Pinpoint the cell where the given text exists, returning its (x, y) midpoint coordinate. 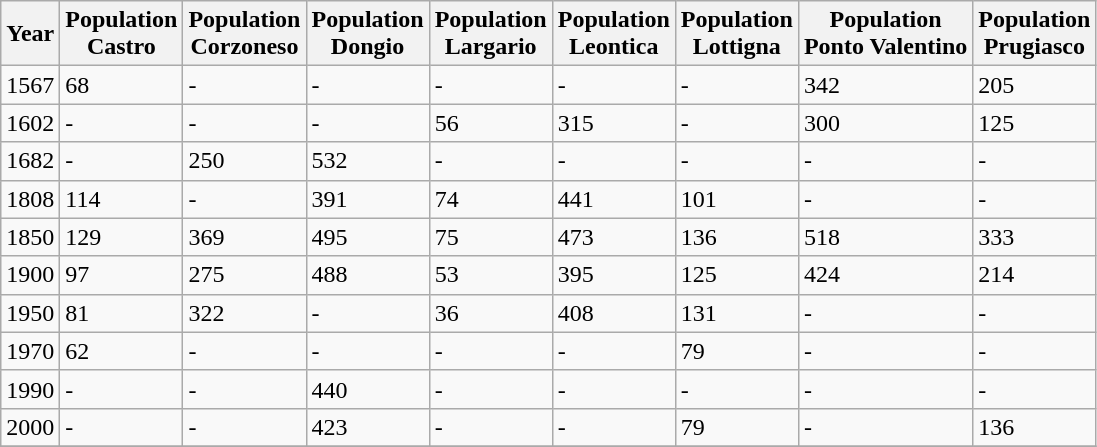
53 (490, 275)
Population Prugiasco (1034, 34)
473 (614, 237)
205 (1034, 85)
56 (490, 123)
Population Dongio (368, 34)
131 (736, 313)
333 (1034, 237)
518 (885, 237)
2000 (30, 427)
1567 (30, 85)
315 (614, 123)
532 (368, 161)
68 (122, 85)
97 (122, 275)
Year (30, 34)
81 (122, 313)
322 (244, 313)
114 (122, 199)
423 (368, 427)
Population Largario (490, 34)
1970 (30, 351)
1682 (30, 161)
488 (368, 275)
74 (490, 199)
440 (368, 389)
1808 (30, 199)
424 (885, 275)
75 (490, 237)
36 (490, 313)
441 (614, 199)
250 (244, 161)
62 (122, 351)
300 (885, 123)
495 (368, 237)
214 (1034, 275)
275 (244, 275)
101 (736, 199)
342 (885, 85)
Population Leontica (614, 34)
1900 (30, 275)
395 (614, 275)
129 (122, 237)
369 (244, 237)
Population Castro (122, 34)
1950 (30, 313)
Population Ponto Valentino (885, 34)
Population Corzoneso (244, 34)
391 (368, 199)
1850 (30, 237)
1990 (30, 389)
1602 (30, 123)
408 (614, 313)
Population Lottigna (736, 34)
